Provide the (x, y) coordinate of the cell's center where the given text is located.  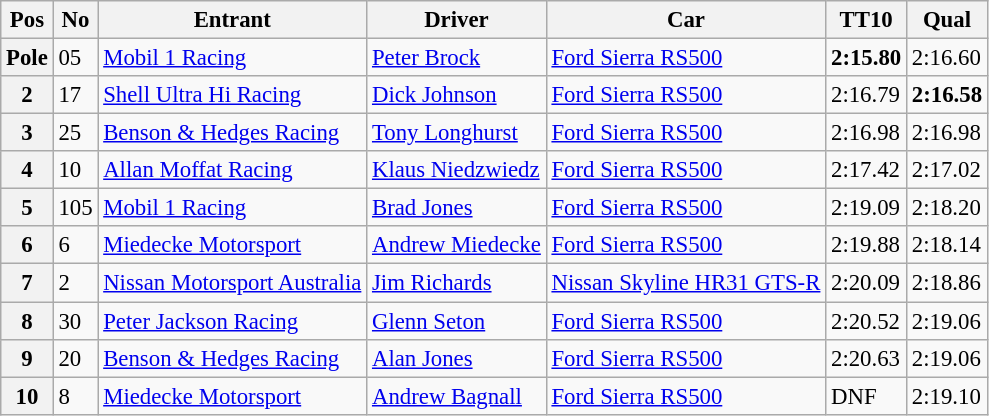
5 (27, 208)
2:15.80 (866, 58)
3 (27, 133)
2:16.79 (866, 95)
Nissan Skyline HR31 GTS-R (686, 283)
Driver (456, 20)
2:18.20 (948, 208)
30 (76, 321)
25 (76, 133)
4 (27, 170)
Andrew Miedecke (456, 245)
2:18.86 (948, 283)
7 (27, 283)
2:20.63 (866, 358)
Allan Moffat Racing (232, 170)
Dick Johnson (456, 95)
2:19.10 (948, 396)
Peter Brock (456, 58)
Andrew Bagnall (456, 396)
Car (686, 20)
17 (76, 95)
2:17.42 (866, 170)
05 (76, 58)
Jim Richards (456, 283)
105 (76, 208)
2:18.14 (948, 245)
Pos (27, 20)
No (76, 20)
Peter Jackson Racing (232, 321)
2:16.60 (948, 58)
Glenn Seton (456, 321)
2:19.09 (866, 208)
2:17.02 (948, 170)
Entrant (232, 20)
9 (27, 358)
Qual (948, 20)
Shell Ultra Hi Racing (232, 95)
Tony Longhurst (456, 133)
2:16.58 (948, 95)
Alan Jones (456, 358)
Klaus Niedzwiedz (456, 170)
DNF (866, 396)
Nissan Motorsport Australia (232, 283)
2:20.09 (866, 283)
TT10 (866, 20)
Brad Jones (456, 208)
2:19.88 (866, 245)
2:20.52 (866, 321)
Pole (27, 58)
20 (76, 358)
